Locate the cell with the specified text and output its (X, Y) center coordinate. 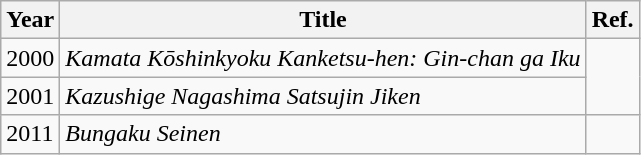
Bungaku Seinen (323, 134)
Kazushige Nagashima Satsujin Jiken (323, 96)
Title (323, 20)
Kamata Kōshinkyoku Kanketsu-hen: Gin-chan ga Iku (323, 58)
2000 (30, 58)
Year (30, 20)
2001 (30, 96)
2011 (30, 134)
Ref. (612, 20)
